Detect which cell encompasses the target text, then output its (X, Y) center coordinate. 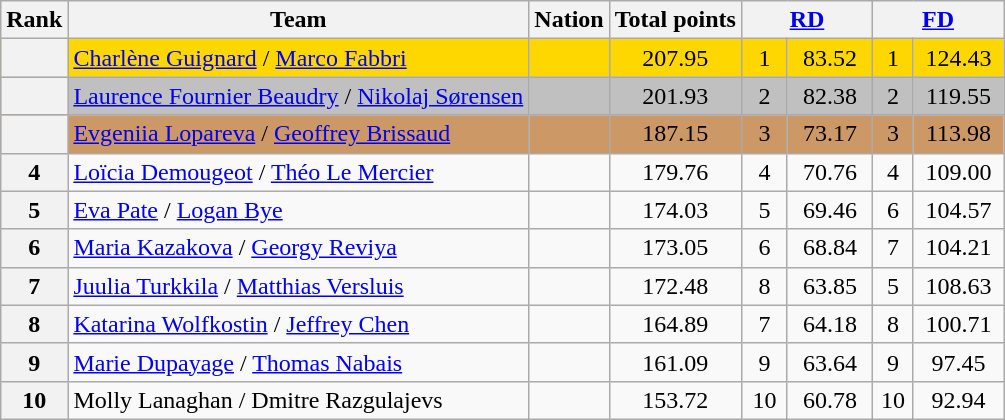
Total points (675, 20)
Katarina Wolfkostin / Jeffrey Chen (298, 324)
164.89 (675, 324)
187.15 (675, 134)
Rank (34, 20)
73.17 (830, 134)
63.64 (830, 362)
207.95 (675, 58)
100.71 (958, 324)
Laurence Fournier Beaudry / Nikolaj Sørensen (298, 96)
153.72 (675, 400)
82.38 (830, 96)
68.84 (830, 248)
83.52 (830, 58)
172.48 (675, 286)
104.57 (958, 210)
97.45 (958, 362)
Nation (569, 20)
63.85 (830, 286)
92.94 (958, 400)
60.78 (830, 400)
70.76 (830, 172)
Molly Lanaghan / Dmitre Razgulajevs (298, 400)
119.55 (958, 96)
161.09 (675, 362)
Maria Kazakova / Georgy Reviya (298, 248)
64.18 (830, 324)
FD (938, 20)
109.00 (958, 172)
Team (298, 20)
69.46 (830, 210)
104.21 (958, 248)
108.63 (958, 286)
RD (806, 20)
173.05 (675, 248)
201.93 (675, 96)
Juulia Turkkila / Matthias Versluis (298, 286)
Eva Pate / Logan Bye (298, 210)
Marie Dupayage / Thomas Nabais (298, 362)
124.43 (958, 58)
174.03 (675, 210)
Loïcia Demougeot / Théo Le Mercier (298, 172)
Evgeniia Lopareva / Geoffrey Brissaud (298, 134)
179.76 (675, 172)
113.98 (958, 134)
Charlène Guignard / Marco Fabbri (298, 58)
